Identify which cell holds the provided text, then report its [X, Y] central coordinate. 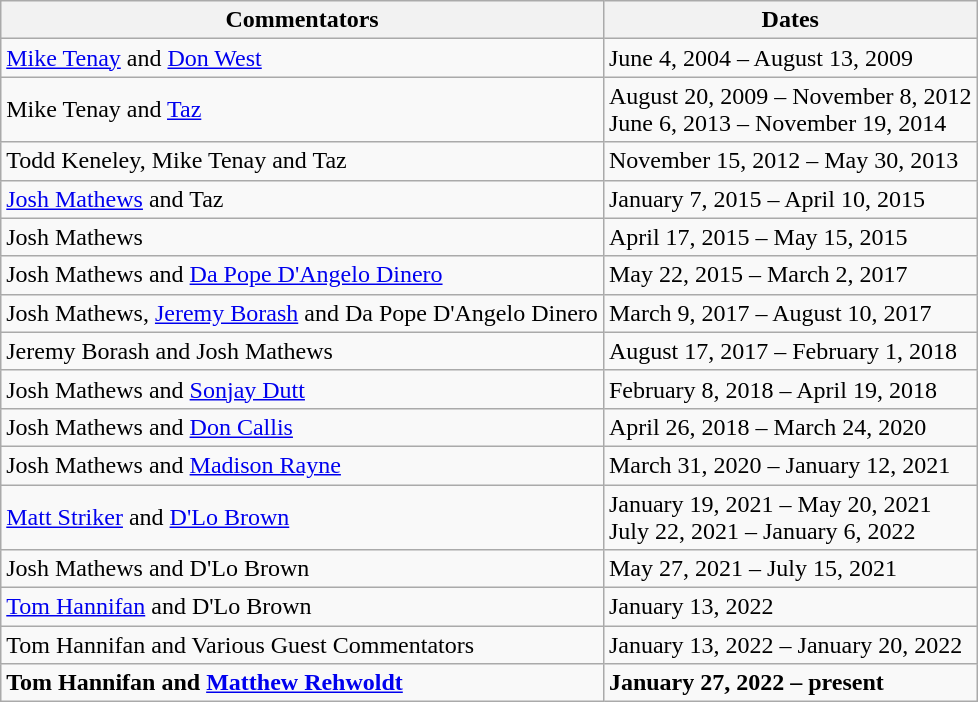
Todd Keneley, Mike Tenay and Taz [302, 161]
February 8, 2018 – April 19, 2018 [790, 389]
August 17, 2017 – February 1, 2018 [790, 351]
January 19, 2021 – May 20, 2021July 22, 2021 – January 6, 2022 [790, 516]
Josh Mathews, Jeremy Borash and Da Pope D'Angelo Dinero [302, 313]
June 4, 2004 – August 13, 2009 [790, 58]
Dates [790, 20]
Jeremy Borash and Josh Mathews [302, 351]
Commentators [302, 20]
Matt Striker and D'Lo Brown [302, 516]
April 17, 2015 – May 15, 2015 [790, 237]
May 22, 2015 – March 2, 2017 [790, 275]
Josh Mathews and Sonjay Dutt [302, 389]
Josh Mathews and Don Callis [302, 427]
January 27, 2022 – present [790, 683]
March 31, 2020 – January 12, 2021 [790, 465]
Tom Hannifan and Matthew Rehwoldt [302, 683]
January 13, 2022 [790, 607]
Tom Hannifan and Various Guest Commentators [302, 645]
November 15, 2012 – May 30, 2013 [790, 161]
Josh Mathews and D'Lo Brown [302, 569]
August 20, 2009 – November 8, 2012June 6, 2013 – November 19, 2014 [790, 110]
Josh Mathews and Madison Rayne [302, 465]
Josh Mathews and Da Pope D'Angelo Dinero [302, 275]
Josh Mathews and Taz [302, 199]
January 13, 2022 – January 20, 2022 [790, 645]
Mike Tenay and Don West [302, 58]
May 27, 2021 – July 15, 2021 [790, 569]
Mike Tenay and Taz [302, 110]
January 7, 2015 – April 10, 2015 [790, 199]
Tom Hannifan and D'Lo Brown [302, 607]
March 9, 2017 – August 10, 2017 [790, 313]
April 26, 2018 – March 24, 2020 [790, 427]
Josh Mathews [302, 237]
